Determine the [x, y] coordinate at the center of the cell enclosing the given text.  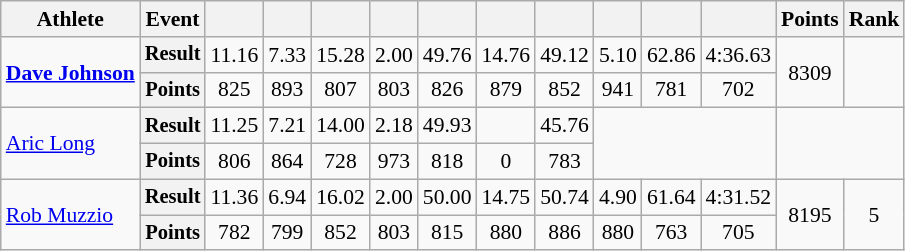
4:31.52 [738, 197]
818 [448, 162]
11.36 [234, 197]
Rank [874, 19]
705 [738, 233]
7.33 [287, 55]
0 [506, 162]
14.75 [506, 197]
49.76 [448, 55]
782 [234, 233]
50.00 [448, 197]
16.02 [340, 197]
4:36.63 [738, 55]
806 [234, 162]
864 [287, 162]
50.74 [564, 197]
14.00 [340, 126]
815 [448, 233]
61.64 [672, 197]
702 [738, 90]
Rob Muzzio [70, 214]
4.90 [618, 197]
62.86 [672, 55]
15.28 [340, 55]
11.16 [234, 55]
2.18 [394, 126]
781 [672, 90]
Athlete [70, 19]
11.25 [234, 126]
893 [287, 90]
45.76 [564, 126]
Aric Long [70, 144]
49.93 [448, 126]
763 [672, 233]
Event [173, 19]
Dave Johnson [70, 72]
941 [618, 90]
799 [287, 233]
826 [448, 90]
5 [874, 214]
8195 [810, 214]
783 [564, 162]
879 [506, 90]
8309 [810, 72]
5.10 [618, 55]
728 [340, 162]
973 [394, 162]
886 [564, 233]
49.12 [564, 55]
6.94 [287, 197]
807 [340, 90]
7.21 [287, 126]
14.76 [506, 55]
825 [234, 90]
